Detect which cell encompasses the target text, then output its (x, y) center coordinate. 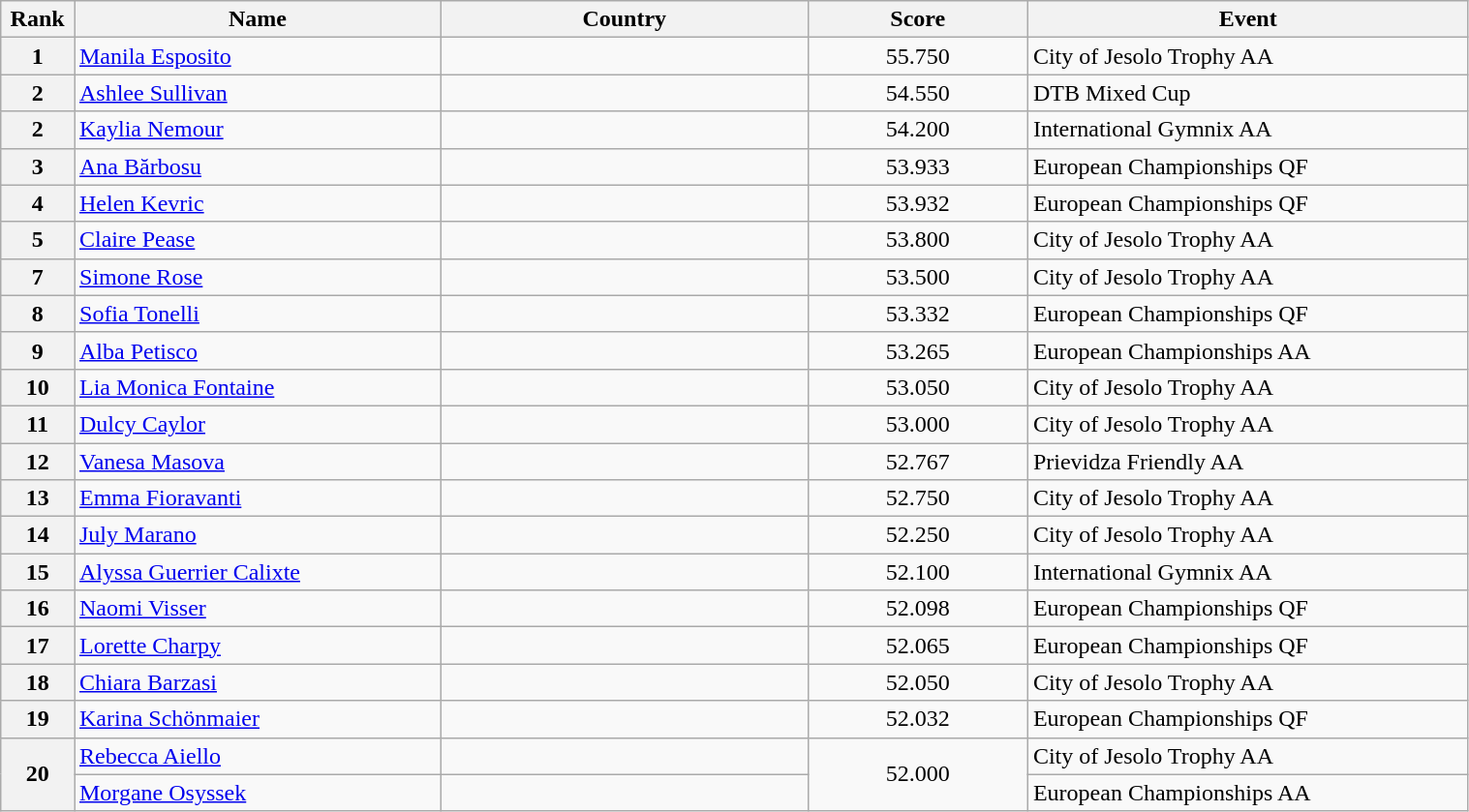
Lia Monica Fontaine (258, 387)
53.800 (918, 240)
53.050 (918, 387)
Alba Petisco (258, 350)
Kaylia Nemour (258, 130)
12 (38, 462)
54.200 (918, 130)
Alyssa Guerrier Calixte (258, 572)
Rebecca Aiello (258, 756)
13 (38, 498)
16 (38, 609)
Event (1247, 19)
7 (38, 277)
Emma Fioravanti (258, 498)
52.767 (918, 462)
Simone Rose (258, 277)
Lorette Charpy (258, 646)
8 (38, 314)
July Marano (258, 535)
53.933 (918, 166)
54.550 (918, 93)
Chiara Barzasi (258, 682)
14 (38, 535)
Helen Kevric (258, 203)
3 (38, 166)
52.250 (918, 535)
Karina Schönmaier (258, 719)
11 (38, 424)
52.032 (918, 719)
52.098 (918, 609)
52.100 (918, 572)
5 (38, 240)
1 (38, 56)
Vanesa Masova (258, 462)
9 (38, 350)
10 (38, 387)
52.750 (918, 498)
52.065 (918, 646)
18 (38, 682)
Rank (38, 19)
Ashlee Sullivan (258, 93)
DTB Mixed Cup (1247, 93)
17 (38, 646)
53.500 (918, 277)
53.332 (918, 314)
55.750 (918, 56)
4 (38, 203)
Prievidza Friendly AA (1247, 462)
53.932 (918, 203)
Score (918, 19)
15 (38, 572)
53.265 (918, 350)
Dulcy Caylor (258, 424)
Ana Bărbosu (258, 166)
Morgane Osyssek (258, 793)
Country (624, 19)
Manila Esposito (258, 56)
Claire Pease (258, 240)
19 (38, 719)
Sofia Tonelli (258, 314)
Name (258, 19)
52.050 (918, 682)
52.000 (918, 774)
20 (38, 774)
53.000 (918, 424)
Naomi Visser (258, 609)
